Scan for the cell matching the given text and deliver its [x, y] coordinate at center. 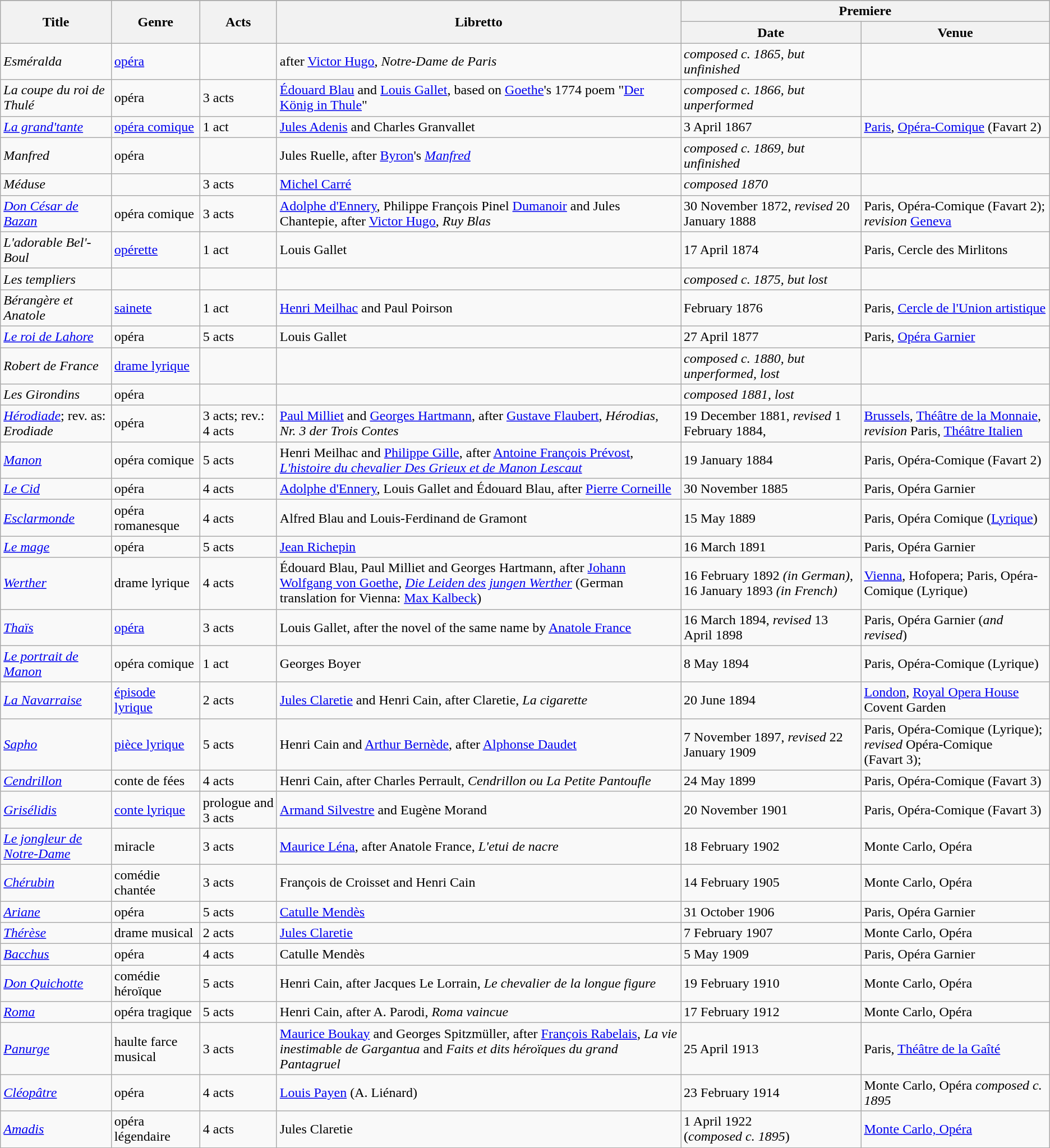
Michel Carré [478, 185]
19 December 1881, revised 1 February 1884, [771, 424]
20 June 1894 [771, 700]
Édouard Blau and Louis Gallet, based on Goethe's 1774 poem "Der König in Thule" [478, 98]
opéra tragique [155, 1012]
Thérèse [56, 933]
Adolphe d'Ennery, Louis Gallet and Édouard Blau, after Pierre Corneille [478, 489]
31 October 1906 [771, 911]
Don César de Bazan [56, 213]
15 May 1889 [771, 518]
Le jongleur de Notre-Dame [56, 846]
Esméralda [56, 62]
3 April 1867 [771, 127]
Le roi de Lahore [56, 336]
Armand Silvestre and Eugène Morand [478, 810]
Chérubin [56, 883]
conte de fées [155, 781]
Brussels, Théâtre de la Monnaie, revision Paris, Théâtre Italien [955, 424]
conte lyrique [155, 810]
5 May 1909 [771, 955]
sainete [155, 307]
Cléopâtre [56, 1092]
comédie héroïque [155, 984]
1 April 1922(composed c. 1895) [771, 1129]
Louis Gallet, after the novel of the same name by Anatole France [478, 627]
Paris, Opéra-Comique (Lyrique); revised Opéra-Comique (Favart 3); [955, 744]
composed 1870 [771, 185]
opéra légendaire [155, 1129]
composed 1881, lost [771, 395]
Henri Meilhac and Paul Poirson [478, 307]
Jules Adenis and Charles Granvallet [478, 127]
composed c. 1880, but unperformed, lost [771, 366]
Paris, Opéra-Comique (Lyrique) [955, 664]
François de Croisset and Henri Cain [478, 883]
Paris, Théâtre de la Gaîté [955, 1049]
composed c. 1866, but unperformed [771, 98]
Venue [955, 33]
3 acts; rev.: 4 acts [238, 424]
Manfred [56, 156]
16 March 1891 [771, 547]
La Navarraise [56, 700]
20 November 1901 [771, 810]
17 April 1874 [771, 250]
opéra romanesque [155, 518]
haulte farce musical [155, 1049]
Esclarmonde [56, 518]
after Victor Hugo, Notre-Dame de Paris [478, 62]
27 April 1877 [771, 336]
16 February 1892 (in German), 16 January 1893 (in French) [771, 583]
Libretto [478, 22]
24 May 1899 [771, 781]
30 November 1885 [771, 489]
prologue and 3 acts [238, 810]
Méduse [56, 185]
Roma [56, 1012]
Henri Meilhac and Philippe Gille, after Antoine François Prévost, L'histoire du chevalier Des Grieux et de Manon Lescaut [478, 460]
opérette [155, 250]
drame musical [155, 933]
composed c. 1865, but unfinished [771, 62]
Les templiers [56, 279]
Jules Ruelle, after Byron's Manfred [478, 156]
18 February 1902 [771, 846]
Don Quichotte [56, 984]
Henri Cain, after Jacques Le Lorrain, Le chevalier de la longue figure [478, 984]
Le portrait de Manon [56, 664]
Genre [155, 22]
miracle [155, 846]
Acts [238, 22]
Le Cid [56, 489]
17 February 1912 [771, 1012]
Robert de France [56, 366]
25 April 1913 [771, 1049]
Werther [56, 583]
Vienna, Hofopera; Paris, Opéra-Comique (Lyrique) [955, 583]
8 May 1894 [771, 664]
Maurice Boukay and Georges Spitzmüller, after François Rabelais, La vie inestimable de Gargantua and Faits et dits héroïques du grand Pantagruel [478, 1049]
7 November 1897, revised 22 January 1909 [771, 744]
February 1876 [771, 307]
14 February 1905 [771, 883]
comédie chantée [155, 883]
London, Royal Opera House Covent Garden [955, 700]
Henri Cain, after Charles Perrault, Cendrillon ou La Petite Pantoufle [478, 781]
Premiere [865, 11]
16 March 1894, revised 13 April 1898 [771, 627]
La grand'tante [56, 127]
Hérodiade; rev. as: Erodiade [56, 424]
Sapho [56, 744]
Grisélidis [56, 810]
Bérangère et Anatole [56, 307]
Henri Cain, after A. Parodi, Roma vaincue [478, 1012]
Paris, Opéra-Comique (Favart 2); revision Geneva [955, 213]
Thaïs [56, 627]
Paris, Opéra Comique (Lyrique) [955, 518]
Date [771, 33]
Paul Milliet and Georges Hartmann, after Gustave Flaubert, Hérodias, Nr. 3 der Trois Contes [478, 424]
Paris, Cercle de l'Union artistique [955, 307]
Paris, Cercle des Mirlitons [955, 250]
composed c. 1869, but unfinished [771, 156]
pièce lyrique [155, 744]
19 February 1910 [771, 984]
Le mage [56, 547]
Paris, Opéra Garnier (and revised) [955, 627]
Bacchus [56, 955]
7 February 1907 [771, 933]
Title [56, 22]
Alfred Blau and Louis-Ferdinand de Gramont [478, 518]
Ariane [56, 911]
Amadis [56, 1129]
Maurice Léna, after Anatole France, L'etui de nacre [478, 846]
Manon [56, 460]
23 February 1914 [771, 1092]
Georges Boyer [478, 664]
Panurge [56, 1049]
La coupe du roi de Thulé [56, 98]
L'adorable Bel'-Boul [56, 250]
composed c. 1875, but lost [771, 279]
Louis Payen (A. Liénard) [478, 1092]
Monte Carlo, Opéra composed c. 1895 [955, 1092]
Les Girondins [56, 395]
Adolphe d'Ennery, Philippe François Pinel Dumanoir and Jules Chantepie, after Victor Hugo, Ruy Blas [478, 213]
épisode lyrique [155, 700]
Cendrillon [56, 781]
Jules Claretie and Henri Cain, after Claretie, La cigarette [478, 700]
30 November 1872, revised 20 January 1888 [771, 213]
19 January 1884 [771, 460]
Jean Richepin [478, 547]
Henri Cain and Arthur Bernède, after Alphonse Daudet [478, 744]
